Provide the [X, Y] coordinate of the cell's center where the given text is located.  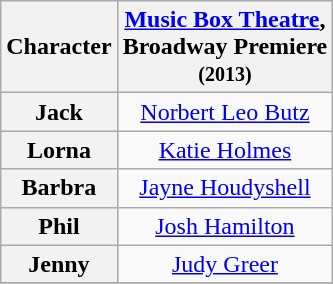
Music Box Theatre, Broadway Premiere (2013) [225, 47]
Jenny [59, 264]
Jayne Houdyshell [225, 188]
Barbra [59, 188]
Jack [59, 112]
Lorna [59, 150]
Judy Greer [225, 264]
Josh Hamilton [225, 226]
Norbert Leo Butz [225, 112]
Katie Holmes [225, 150]
Phil [59, 226]
Character [59, 47]
